Capture the cell that displays the provided text and extract its [x, y] central coordinate. 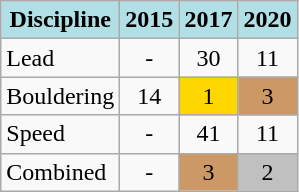
Speed [60, 134]
1 [208, 96]
2 [268, 172]
2017 [208, 20]
2015 [150, 20]
Discipline [60, 20]
Bouldering [60, 96]
Combined [60, 172]
14 [150, 96]
2020 [268, 20]
30 [208, 58]
Lead [60, 58]
41 [208, 134]
